For the text-containing cell, return its midpoint in [X, Y] coordinate format. 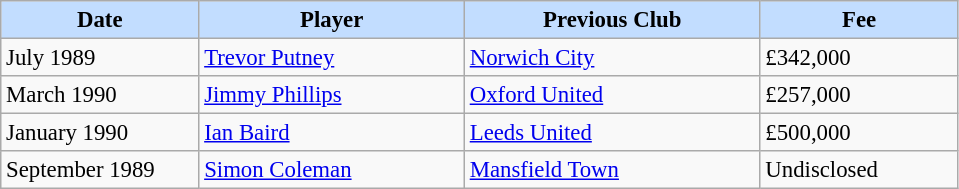
Date [100, 20]
Fee [859, 20]
Mansfield Town [612, 170]
£500,000 [859, 133]
Player [332, 20]
Previous Club [612, 20]
£342,000 [859, 58]
Norwich City [612, 58]
January 1990 [100, 133]
September 1989 [100, 170]
Undisclosed [859, 170]
Trevor Putney [332, 58]
Ian Baird [332, 133]
March 1990 [100, 95]
Simon Coleman [332, 170]
Jimmy Phillips [332, 95]
July 1989 [100, 58]
Oxford United [612, 95]
£257,000 [859, 95]
Leeds United [612, 133]
